Detect which cell encompasses the target text, then output its (x, y) center coordinate. 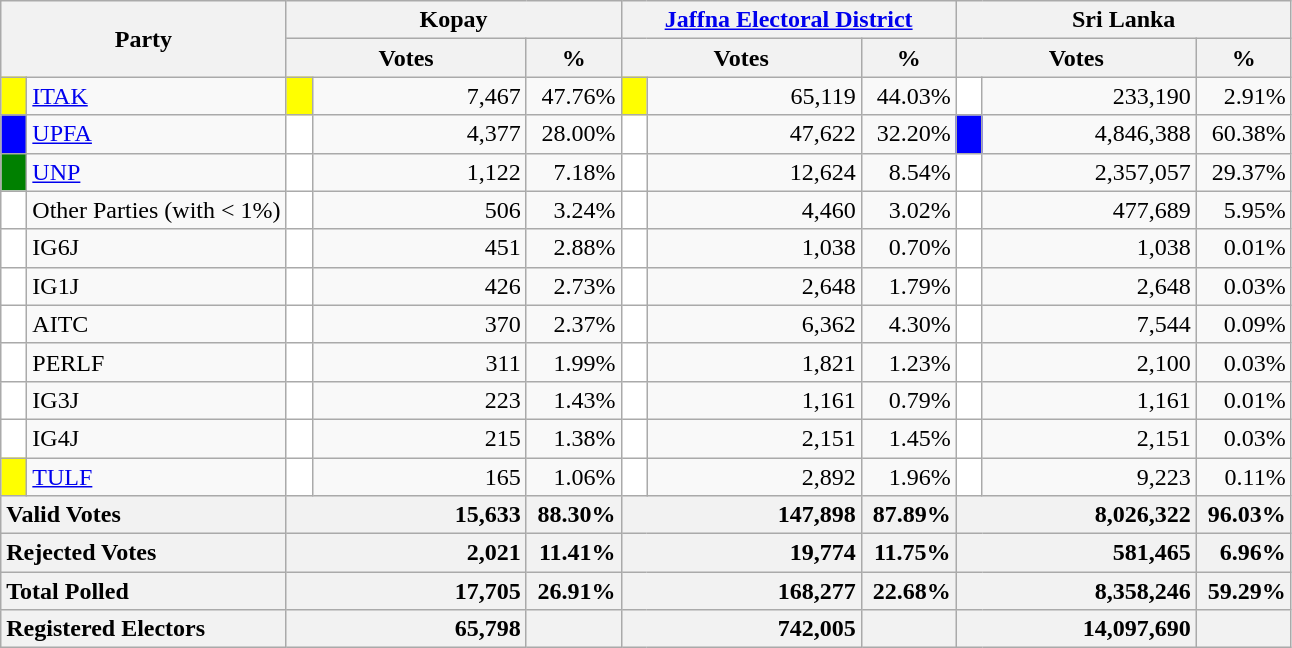
7,544 (1089, 324)
26.91% (574, 591)
1,821 (754, 362)
6,362 (754, 324)
2,357,057 (1089, 172)
4,460 (754, 210)
60.38% (1244, 134)
11.41% (574, 553)
1.99% (574, 362)
223 (419, 400)
IG6J (156, 248)
12,624 (754, 172)
4,846,388 (1089, 134)
47.76% (574, 96)
96.03% (1244, 515)
2,892 (754, 477)
6.96% (1244, 553)
29.37% (1244, 172)
17,705 (406, 591)
233,190 (1089, 96)
32.20% (908, 134)
1.06% (574, 477)
TULF (156, 477)
3.24% (574, 210)
581,465 (1076, 553)
8.54% (908, 172)
7.18% (574, 172)
UNP (156, 172)
2.88% (574, 248)
742,005 (741, 629)
28.00% (574, 134)
168,277 (741, 591)
Kopay (454, 20)
165 (419, 477)
426 (419, 286)
2.73% (574, 286)
AITC (156, 324)
14,097,690 (1076, 629)
Jaffna Electoral District (788, 20)
UPFA (156, 134)
0.70% (908, 248)
Rejected Votes (144, 553)
477,689 (1089, 210)
PERLF (156, 362)
IG4J (156, 438)
IG1J (156, 286)
Other Parties (with < 1%) (156, 210)
9,223 (1089, 477)
1.38% (574, 438)
Total Polled (144, 591)
8,026,322 (1076, 515)
0.09% (1244, 324)
370 (419, 324)
Registered Electors (144, 629)
1.96% (908, 477)
1.79% (908, 286)
4.30% (908, 324)
Party (144, 39)
2,021 (406, 553)
1.43% (574, 400)
506 (419, 210)
65,798 (406, 629)
Sri Lanka (1124, 20)
2,100 (1089, 362)
22.68% (908, 591)
215 (419, 438)
Valid Votes (144, 515)
0.11% (1244, 477)
1.23% (908, 362)
65,119 (754, 96)
88.30% (574, 515)
ITAK (156, 96)
19,774 (741, 553)
7,467 (419, 96)
2.37% (574, 324)
IG3J (156, 400)
87.89% (908, 515)
147,898 (741, 515)
1,122 (419, 172)
44.03% (908, 96)
0.79% (908, 400)
4,377 (419, 134)
11.75% (908, 553)
8,358,246 (1076, 591)
15,633 (406, 515)
5.95% (1244, 210)
47,622 (754, 134)
451 (419, 248)
1.45% (908, 438)
59.29% (1244, 591)
2.91% (1244, 96)
3.02% (908, 210)
311 (419, 362)
